Pinpoint the cell where the given text exists, returning its (x, y) midpoint coordinate. 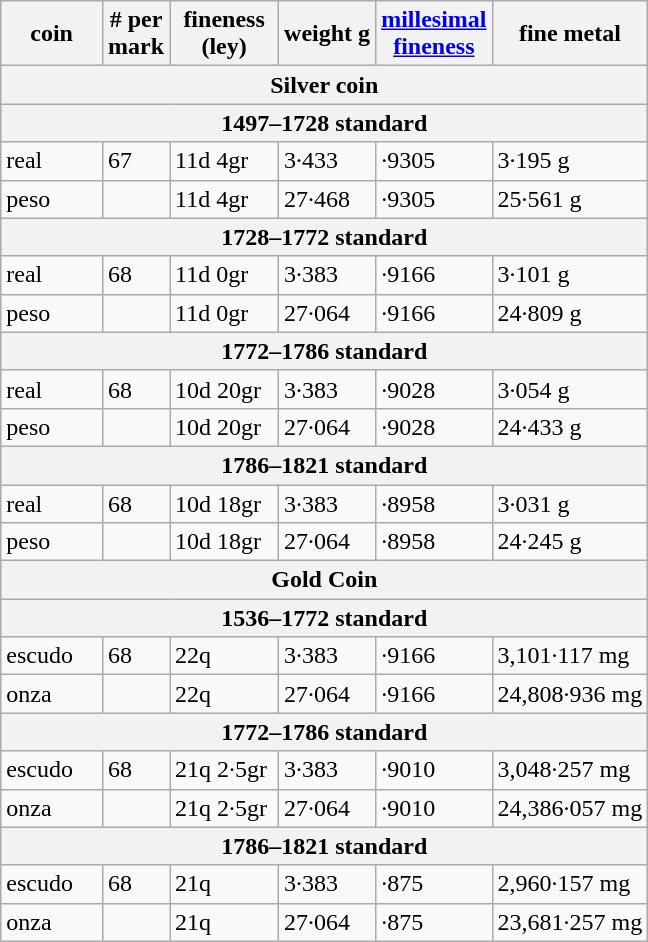
fineness(ley) (224, 34)
3·101 g (570, 275)
coin (52, 34)
3,048·257 mg (570, 770)
3·433 (328, 161)
23,681·257 mg (570, 922)
weight g (328, 34)
1728–1772 standard (324, 237)
# permark (136, 34)
25·561 g (570, 199)
3·054 g (570, 389)
67 (136, 161)
1536–1772 standard (324, 618)
24·433 g (570, 427)
3·031 g (570, 503)
Gold Coin (324, 580)
millesimalfineness (434, 34)
fine metal (570, 34)
24,808·936 mg (570, 694)
3·195 g (570, 161)
24·809 g (570, 313)
24·245 g (570, 542)
2,960·157 mg (570, 884)
24,386·057 mg (570, 808)
Silver coin (324, 85)
27·468 (328, 199)
3,101·117 mg (570, 656)
1497–1728 standard (324, 123)
